Detect which cell encompasses the target text, then output its [x, y] center coordinate. 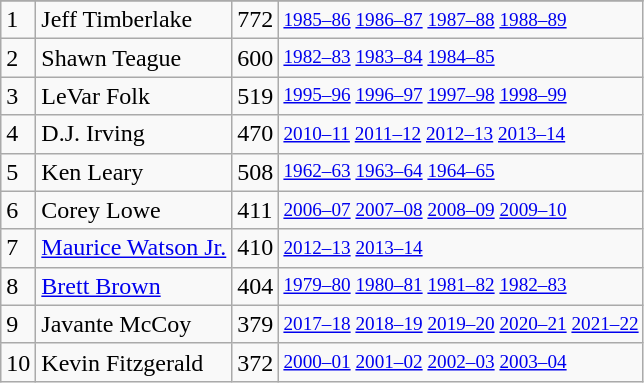
Corey Lowe [134, 210]
1985–86 1986–87 1987–88 1988–89 [461, 20]
Shawn Teague [134, 58]
8 [18, 286]
379 [256, 324]
508 [256, 172]
10 [18, 362]
404 [256, 286]
4 [18, 134]
1 [18, 20]
Ken Leary [134, 172]
410 [256, 248]
519 [256, 96]
5 [18, 172]
2000–01 2001–02 2002–03 2003–04 [461, 362]
7 [18, 248]
772 [256, 20]
Javante McCoy [134, 324]
2006–07 2007–08 2008–09 2009–10 [461, 210]
411 [256, 210]
Maurice Watson Jr. [134, 248]
470 [256, 134]
372 [256, 362]
6 [18, 210]
Brett Brown [134, 286]
D.J. Irving [134, 134]
2010–11 2011–12 2012–13 2013–14 [461, 134]
3 [18, 96]
Jeff Timberlake [134, 20]
1979–80 1980–81 1981–82 1982–83 [461, 286]
Kevin Fitzgerald [134, 362]
9 [18, 324]
600 [256, 58]
2012–13 2013–14 [461, 248]
2 [18, 58]
LeVar Folk [134, 96]
2017–18 2018–19 2019–20 2020–21 2021–22 [461, 324]
1995–96 1996–97 1997–98 1998–99 [461, 96]
1982–83 1983–84 1984–85 [461, 58]
1962–63 1963–64 1964–65 [461, 172]
